For the text-containing cell, return its midpoint in (X, Y) coordinate format. 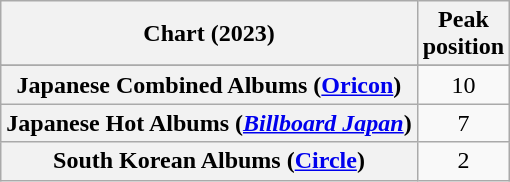
2 (463, 161)
7 (463, 123)
Peakposition (463, 34)
Japanese Hot Albums (Billboard Japan) (209, 123)
10 (463, 85)
South Korean Albums (Circle) (209, 161)
Japanese Combined Albums (Oricon) (209, 85)
Chart (2023) (209, 34)
